Output the (x, y) coordinate of the center of the cell containing the given text.  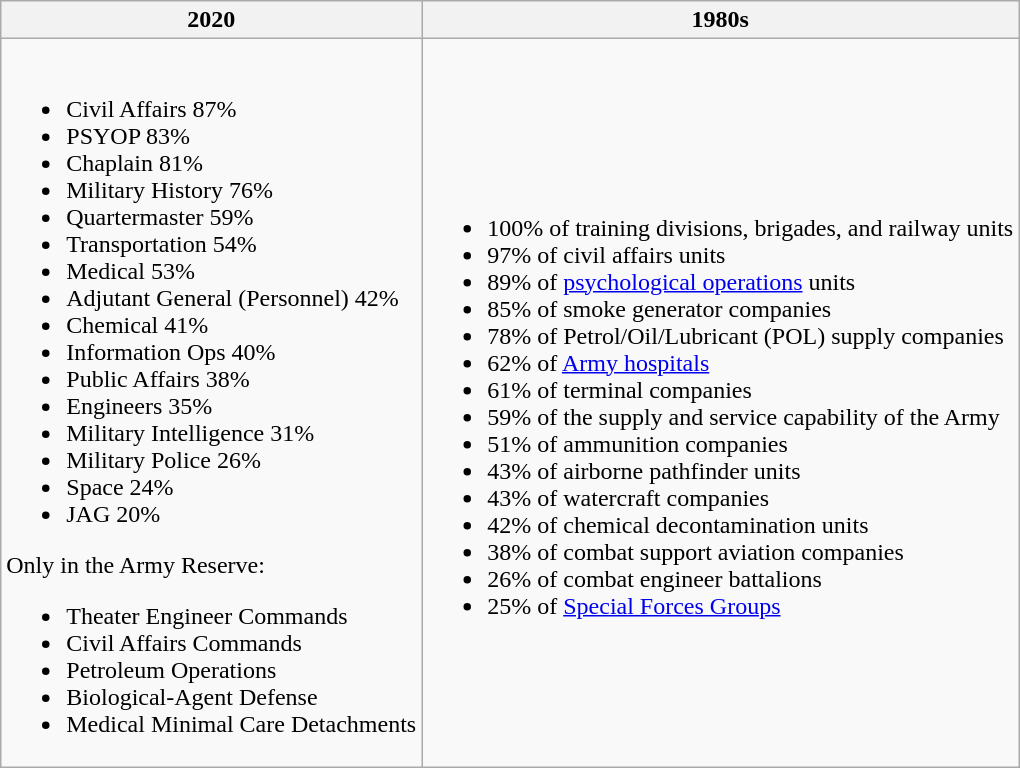
2020 (212, 20)
1980s (720, 20)
